Determine the (x, y) coordinate at the center of the cell enclosing the given text.  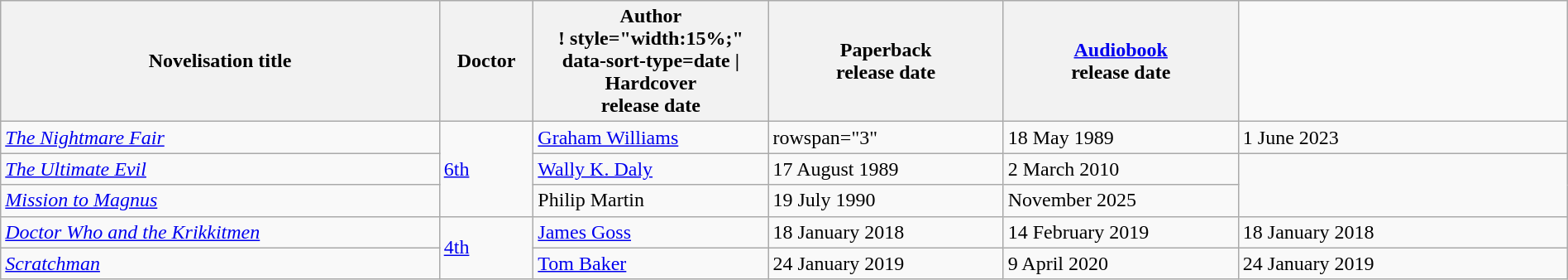
17 August 1989 (886, 169)
Novelisation title (220, 61)
Doctor Who and the Krikkitmen (220, 232)
Wally K. Daly (651, 169)
James Goss (651, 232)
1 June 2023 (1403, 138)
18 May 1989 (1121, 138)
6th (486, 169)
November 2025 (1121, 200)
rowspan="3" (886, 138)
Philip Martin (651, 200)
Tom Baker (651, 263)
9 April 2020 (1121, 263)
Mission to Magnus (220, 200)
Author! style="width:15%;" data-sort-type=date | Hardcover release date (651, 61)
4th (486, 248)
Scratchman (220, 263)
The Ultimate Evil (220, 169)
Graham Williams (651, 138)
The Nightmare Fair (220, 138)
19 July 1990 (886, 200)
Doctor (486, 61)
Audiobook release date (1121, 61)
14 February 2019 (1121, 232)
2 March 2010 (1121, 169)
Paperback release date (886, 61)
